Return (x, y) of the center of cell containing provided text 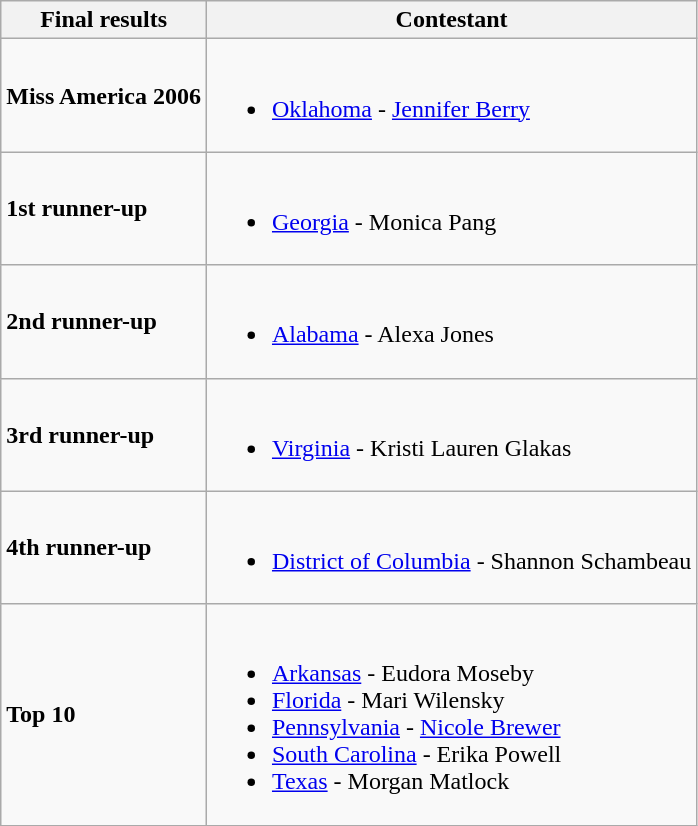
Arkansas - Eudora Moseby Florida - Mari Wilensky Pennsylvania - Nicole Brewer South Carolina - Erika Powell Texas - Morgan Matlock (451, 714)
Top 10 (104, 714)
Miss America 2006 (104, 96)
Oklahoma - Jennifer Berry (451, 96)
Georgia - Monica Pang (451, 208)
Final results (104, 20)
4th runner-up (104, 548)
Virginia - Kristi Lauren Glakas (451, 434)
District of Columbia - Shannon Schambeau (451, 548)
3rd runner-up (104, 434)
1st runner-up (104, 208)
2nd runner-up (104, 322)
Alabama - Alexa Jones (451, 322)
Contestant (451, 20)
